Output the (x, y) coordinate of the center of the cell containing the given text.  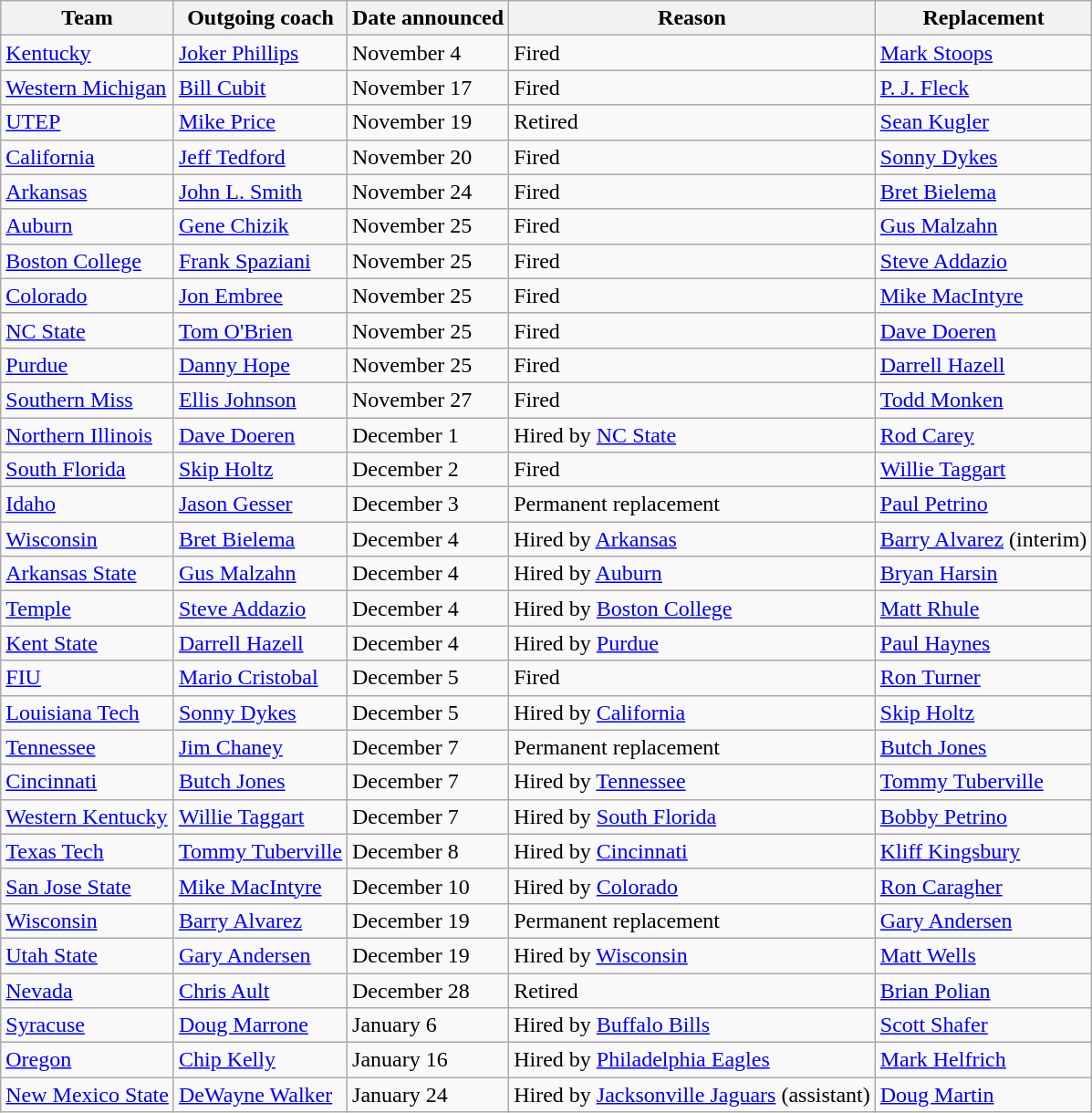
Western Michigan (88, 88)
Hired by Tennessee (692, 782)
November 4 (429, 53)
Southern Miss (88, 400)
Hired by Buffalo Bills (692, 1025)
Syracuse (88, 1025)
Hired by NC State (692, 435)
Arkansas State (88, 574)
December 2 (429, 470)
Jeff Tedford (260, 157)
Hired by Boston College (692, 609)
Mark Stoops (983, 53)
January 16 (429, 1060)
Ellis Johnson (260, 400)
Ron Caragher (983, 886)
December 28 (429, 990)
Mike Price (260, 122)
Colorado (88, 296)
South Florida (88, 470)
Hired by California (692, 713)
Auburn (88, 226)
New Mexico State (88, 1095)
Paul Petrino (983, 504)
December 8 (429, 851)
Paul Haynes (983, 643)
Kentucky (88, 53)
Hired by South Florida (692, 817)
Matt Wells (983, 955)
Replacement (983, 18)
Sean Kugler (983, 122)
Hired by Purdue (692, 643)
Matt Rhule (983, 609)
Western Kentucky (88, 817)
Hired by Wisconsin (692, 955)
Texas Tech (88, 851)
Tom O'Brien (260, 330)
Hired by Jacksonville Jaguars (assistant) (692, 1095)
Hired by Colorado (692, 886)
November 24 (429, 192)
Louisiana Tech (88, 713)
Chris Ault (260, 990)
Doug Marrone (260, 1025)
Hired by Arkansas (692, 539)
DeWayne Walker (260, 1095)
December 10 (429, 886)
NC State (88, 330)
Mario Cristobal (260, 678)
UTEP (88, 122)
San Jose State (88, 886)
Jason Gesser (260, 504)
Boston College (88, 261)
Danny Hope (260, 365)
November 20 (429, 157)
Doug Martin (983, 1095)
Idaho (88, 504)
Bobby Petrino (983, 817)
November 17 (429, 88)
Bill Cubit (260, 88)
January 24 (429, 1095)
Rod Carey (983, 435)
Utah State (88, 955)
December 3 (429, 504)
January 6 (429, 1025)
Bryan Harsin (983, 574)
Team (88, 18)
Barry Alvarez (260, 921)
Hired by Auburn (692, 574)
Nevada (88, 990)
Tennessee (88, 747)
FIU (88, 678)
Oregon (88, 1060)
November 19 (429, 122)
Todd Monken (983, 400)
John L. Smith (260, 192)
Kliff Kingsbury (983, 851)
Reason (692, 18)
Barry Alvarez (interim) (983, 539)
Ron Turner (983, 678)
Frank Spaziani (260, 261)
California (88, 157)
Cincinnati (88, 782)
Temple (88, 609)
Scott Shafer (983, 1025)
Chip Kelly (260, 1060)
Mark Helfrich (983, 1060)
Purdue (88, 365)
December 1 (429, 435)
November 27 (429, 400)
Gene Chizik (260, 226)
Hired by Philadelphia Eagles (692, 1060)
Jim Chaney (260, 747)
Jon Embree (260, 296)
P. J. Fleck (983, 88)
Northern Illinois (88, 435)
Arkansas (88, 192)
Brian Polian (983, 990)
Outgoing coach (260, 18)
Joker Phillips (260, 53)
Hired by Cincinnati (692, 851)
Kent State (88, 643)
Date announced (429, 18)
